Output the [x, y] coordinate of the center of the cell containing the given text.  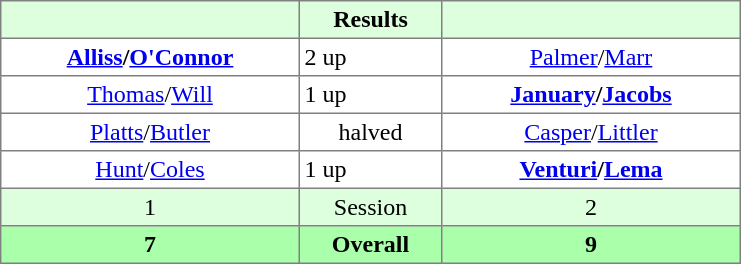
Palmer/Marr [591, 57]
Results [370, 20]
halved [370, 132]
1 [150, 207]
7 [150, 245]
Venturi/Lema [591, 170]
Platts/Butler [150, 132]
9 [591, 245]
Hunt/Coles [150, 170]
2 [591, 207]
Thomas/Will [150, 95]
2 up [370, 57]
January/Jacobs [591, 95]
Casper/Littler [591, 132]
Session [370, 207]
Alliss/O'Connor [150, 57]
Overall [370, 245]
